Locate the cell with the specified text and output its [x, y] center coordinate. 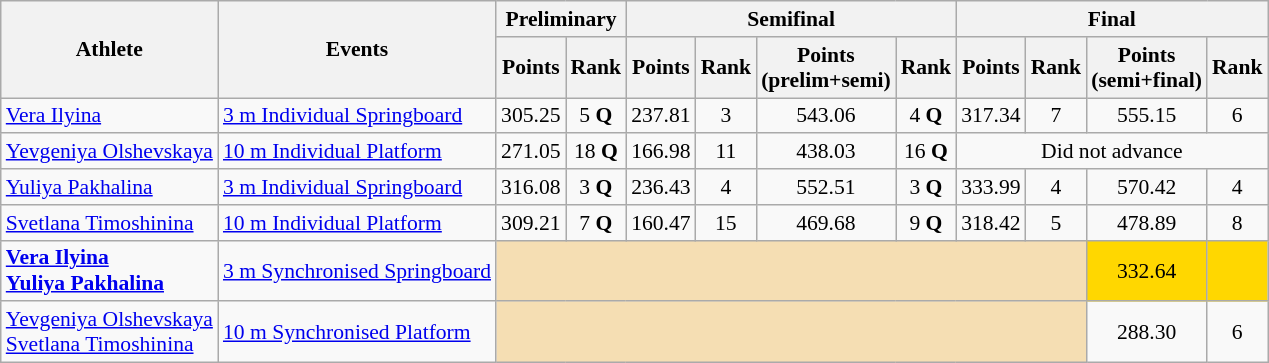
Did not advance [1112, 152]
160.47 [660, 223]
478.89 [1146, 223]
316.08 [530, 187]
Svetlana Timoshinina [110, 223]
333.99 [990, 187]
Points (semi+final) [1146, 68]
332.64 [1146, 270]
5 [1056, 223]
Vera Ilyina [110, 116]
Yevgeniya Olshevskaya Svetlana Timoshinina [110, 332]
271.05 [530, 152]
15 [726, 223]
309.21 [530, 223]
Events [357, 50]
18 Q [596, 152]
9 Q [926, 223]
7 [1056, 116]
Semifinal [791, 19]
Vera Ilyina Yuliya Pakhalina [110, 270]
3 m Synchronised Springboard [357, 270]
318.42 [990, 223]
11 [726, 152]
438.03 [826, 152]
317.34 [990, 116]
236.43 [660, 187]
8 [1238, 223]
305.25 [530, 116]
469.68 [826, 223]
166.98 [660, 152]
Yuliya Pakhalina [110, 187]
4 Q [926, 116]
570.42 [1146, 187]
288.30 [1146, 332]
237.81 [660, 116]
16 Q [926, 152]
Preliminary [561, 19]
Points (prelim+semi) [826, 68]
552.51 [826, 187]
555.15 [1146, 116]
Athlete [110, 50]
7 Q [596, 223]
Yevgeniya Olshevskaya [110, 152]
5 Q [596, 116]
543.06 [826, 116]
10 m Synchronised Platform [357, 332]
3 [726, 116]
Final [1112, 19]
